Locate the cell with the specified text and output its (x, y) center coordinate. 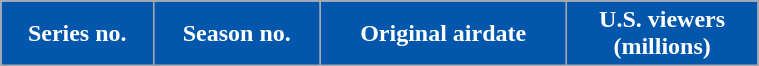
Original airdate (444, 34)
Series no. (78, 34)
U.S. viewers(millions) (662, 34)
Season no. (237, 34)
